Detect which cell encompasses the target text, then output its (x, y) center coordinate. 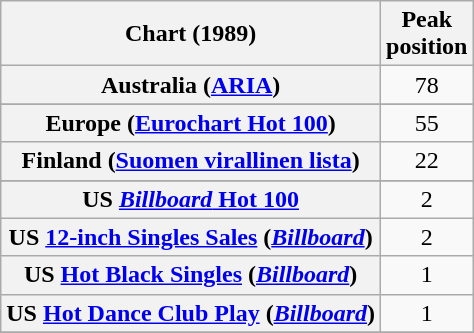
Australia (ARIA) (191, 85)
US 12-inch Singles Sales (Billboard) (191, 237)
Chart (1989) (191, 34)
US Hot Dance Club Play (Billboard) (191, 313)
22 (427, 161)
Europe (Eurochart Hot 100) (191, 123)
US Hot Black Singles (Billboard) (191, 275)
55 (427, 123)
Finland (Suomen virallinen lista) (191, 161)
Peakposition (427, 34)
US Billboard Hot 100 (191, 199)
78 (427, 85)
